From the cell containing the given text, extract its center point as [x, y] coordinate. 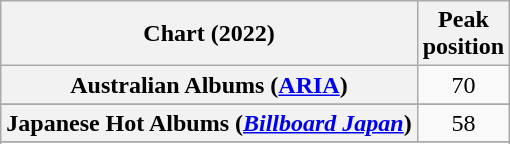
70 [463, 85]
Chart (2022) [209, 34]
58 [463, 123]
Japanese Hot Albums (Billboard Japan) [209, 123]
Peakposition [463, 34]
Australian Albums (ARIA) [209, 85]
